Extract the [x, y] coordinate from the center of the cell holding the provided text.  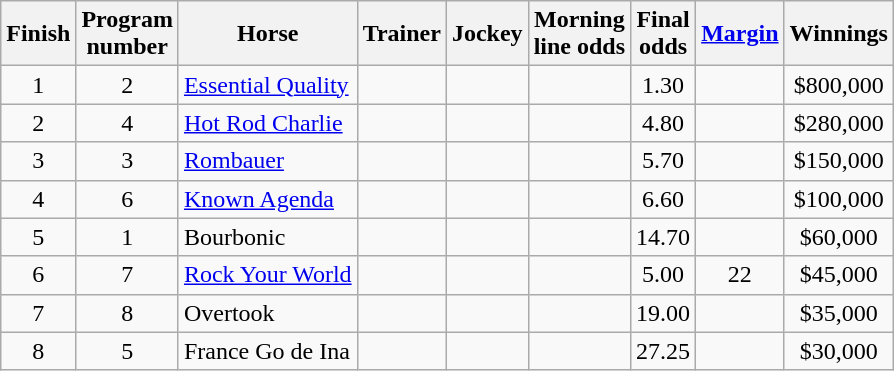
5.00 [664, 275]
Programnumber [128, 34]
22 [740, 275]
Hot Rod Charlie [268, 123]
Trainer [402, 34]
5.70 [664, 161]
Bourbonic [268, 237]
14.70 [664, 237]
19.00 [664, 313]
Rock Your World [268, 275]
France Go de Ina [268, 351]
4.80 [664, 123]
$100,000 [838, 199]
Known Agenda [268, 199]
6.60 [664, 199]
$280,000 [838, 123]
$150,000 [838, 161]
Overtook [268, 313]
1.30 [664, 85]
$60,000 [838, 237]
$30,000 [838, 351]
Rombauer [268, 161]
$35,000 [838, 313]
Margin [740, 34]
27.25 [664, 351]
Morningline odds [579, 34]
$45,000 [838, 275]
Essential Quality [268, 85]
Jockey [487, 34]
Finalodds [664, 34]
Finish [38, 34]
Winnings [838, 34]
$800,000 [838, 85]
Horse [268, 34]
